Return the [X, Y] coordinate for the center point of the cell that contains the specified text.  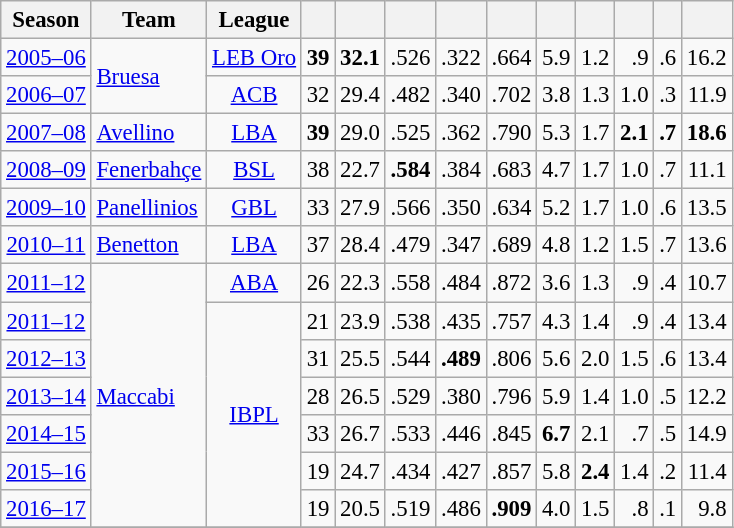
2012–13 [46, 358]
.634 [511, 208]
32.1 [360, 58]
Bruesa [149, 76]
.526 [410, 58]
3.6 [556, 283]
27.9 [360, 208]
.689 [511, 245]
31 [318, 358]
26 [318, 283]
.347 [461, 245]
26.5 [360, 396]
.790 [511, 133]
.2 [668, 471]
22.7 [360, 170]
11.1 [707, 170]
ABA [254, 283]
37 [318, 245]
LEB Oro [254, 58]
.796 [511, 396]
29.4 [360, 95]
.1 [668, 509]
.384 [461, 170]
.529 [410, 396]
3.8 [556, 95]
.446 [461, 433]
.380 [461, 396]
6.7 [556, 433]
.566 [410, 208]
League [254, 20]
.538 [410, 321]
IBPL [254, 415]
11.4 [707, 471]
Maccabi [149, 396]
.519 [410, 509]
5.3 [556, 133]
Team [149, 20]
16.2 [707, 58]
.806 [511, 358]
Avellino [149, 133]
.8 [634, 509]
.350 [461, 208]
2.0 [596, 358]
ACB [254, 95]
20.5 [360, 509]
.489 [461, 358]
13.5 [707, 208]
4.8 [556, 245]
.479 [410, 245]
2014–15 [46, 433]
2006–07 [46, 95]
38 [318, 170]
2009–10 [46, 208]
.544 [410, 358]
Benetton [149, 245]
28 [318, 396]
22.3 [360, 283]
2016–17 [46, 509]
.427 [461, 471]
.664 [511, 58]
.909 [511, 509]
.3 [668, 95]
2015–16 [46, 471]
32 [318, 95]
.486 [461, 509]
5.8 [556, 471]
Panellinios [149, 208]
24.7 [360, 471]
.683 [511, 170]
2005–06 [46, 58]
.845 [511, 433]
12.2 [707, 396]
11.9 [707, 95]
GBL [254, 208]
2008–09 [46, 170]
2010–11 [46, 245]
.857 [511, 471]
.340 [461, 95]
.482 [410, 95]
.435 [461, 321]
.322 [461, 58]
21 [318, 321]
.872 [511, 283]
5.2 [556, 208]
14.9 [707, 433]
29.0 [360, 133]
.584 [410, 170]
18.6 [707, 133]
.757 [511, 321]
4.7 [556, 170]
28.4 [360, 245]
.525 [410, 133]
.434 [410, 471]
26.7 [360, 433]
25.5 [360, 358]
4.0 [556, 509]
23.9 [360, 321]
2013–14 [46, 396]
4.3 [556, 321]
BSL [254, 170]
Fenerbahçe [149, 170]
9.8 [707, 509]
2.4 [596, 471]
.362 [461, 133]
.558 [410, 283]
2007–08 [46, 133]
13.6 [707, 245]
10.7 [707, 283]
.702 [511, 95]
Season [46, 20]
.484 [461, 283]
.533 [410, 433]
5.6 [556, 358]
